For the text-containing cell, return its midpoint in [x, y] coordinate format. 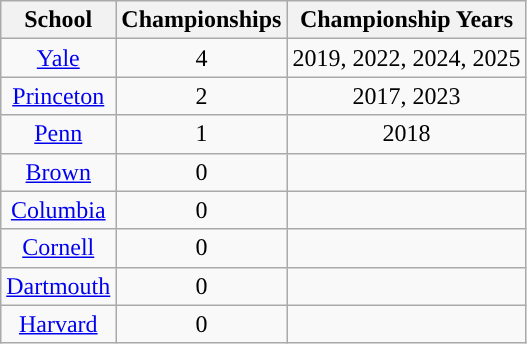
Yale [58, 58]
Harvard [58, 324]
Columbia [58, 210]
Dartmouth [58, 286]
2018 [406, 134]
School [58, 20]
2019, 2022, 2024, 2025 [406, 58]
Brown [58, 172]
Championships [202, 20]
Princeton [58, 96]
Championship Years [406, 20]
Penn [58, 134]
2 [202, 96]
2017, 2023 [406, 96]
1 [202, 134]
4 [202, 58]
Cornell [58, 248]
